Provide the [x, y] coordinate of the cell's center where the given text is located.  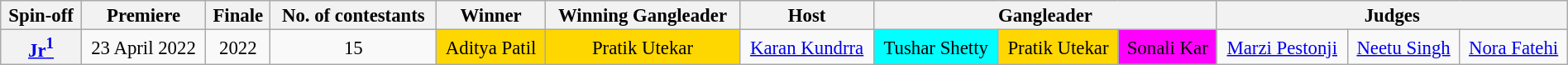
Premiere [143, 15]
Aditya Patil [491, 47]
Host [807, 15]
Winner [491, 15]
No. of contestants [354, 15]
Sonali Kar [1168, 47]
Gangleader [1045, 15]
2022 [238, 47]
15 [354, 47]
Karan Kundrra [807, 47]
Judges [1392, 15]
Jr1 [41, 47]
Spin-off [41, 15]
Winning Gangleader [642, 15]
23 April 2022 [143, 47]
Tushar Shetty [936, 47]
Nora Fatehi [1513, 47]
Finale [238, 15]
Marzi Pestonji [1282, 47]
Neetu Singh [1403, 47]
